Scan for the cell matching the given text and deliver its (X, Y) coordinate at center. 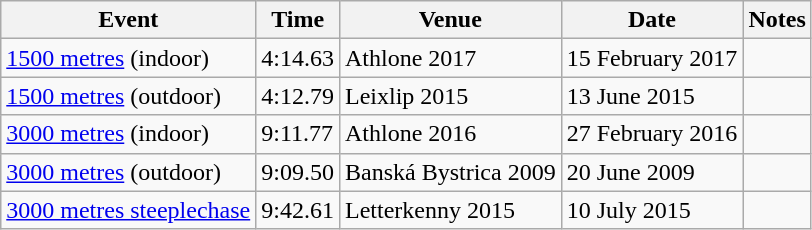
4:14.63 (298, 58)
Date (652, 20)
1500 metres (indoor) (128, 58)
9:42.61 (298, 210)
9:11.77 (298, 134)
3000 metres (indoor) (128, 134)
27 February 2016 (652, 134)
Notes (777, 20)
Athlone 2016 (450, 134)
20 June 2009 (652, 172)
10 July 2015 (652, 210)
Leixlip 2015 (450, 96)
1500 metres (outdoor) (128, 96)
Time (298, 20)
Letterkenny 2015 (450, 210)
Banská Bystrica 2009 (450, 172)
3000 metres (outdoor) (128, 172)
Event (128, 20)
3000 metres steeplechase (128, 210)
13 June 2015 (652, 96)
15 February 2017 (652, 58)
Athlone 2017 (450, 58)
4:12.79 (298, 96)
9:09.50 (298, 172)
Venue (450, 20)
